Identify which cell holds the provided text, then report its [x, y] central coordinate. 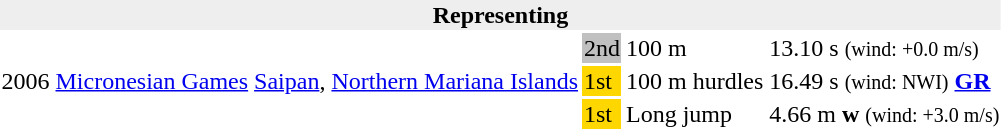
100 m hurdles [695, 81]
16.49 s (wind: NWI) GR [884, 81]
2nd [602, 48]
2006 [26, 81]
Long jump [695, 114]
4.66 m w (wind: +3.0 m/s) [884, 114]
13.10 s (wind: +0.0 m/s) [884, 48]
Micronesian Games [152, 81]
Saipan, Northern Mariana Islands [416, 81]
Representing [500, 15]
100 m [695, 48]
